Identify which cell holds the provided text, then report its [x, y] central coordinate. 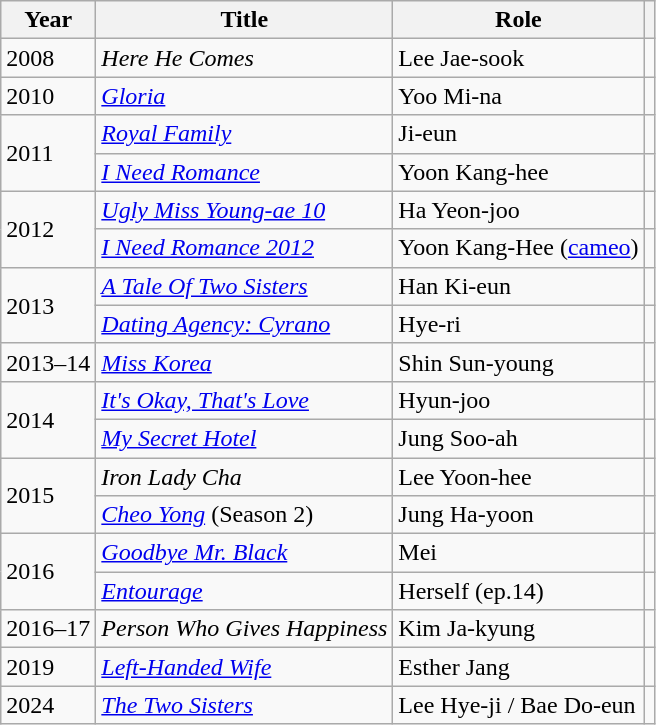
2016 [48, 572]
2011 [48, 153]
Dating Agency: Cyrano [244, 324]
Lee Yoon-hee [518, 477]
Mei [518, 553]
Lee Jae-sook [518, 58]
Yoon Kang-Hee (cameo) [518, 248]
2016–17 [48, 629]
Yoon Kang-hee [518, 172]
Person Who Gives Happiness [244, 629]
Entourage [244, 591]
Iron Lady Cha [244, 477]
2010 [48, 96]
Cheo Yong (Season 2) [244, 515]
Miss Korea [244, 362]
Ji-eun [518, 134]
The Two Sisters [244, 705]
Yoo Mi-na [518, 96]
Hye-ri [518, 324]
Jung Ha-yoon [518, 515]
Esther Jang [518, 667]
A Tale Of Two Sisters [244, 286]
Han Ki-eun [518, 286]
My Secret Hotel [244, 438]
I Need Romance 2012 [244, 248]
Here He Comes [244, 58]
2015 [48, 496]
Jung Soo-ah [518, 438]
Gloria [244, 96]
Ugly Miss Young-ae 10 [244, 210]
2024 [48, 705]
Lee Hye-ji / Bae Do-eun [518, 705]
Royal Family [244, 134]
2013 [48, 305]
2014 [48, 419]
Role [518, 20]
Ha Yeon-joo [518, 210]
2013–14 [48, 362]
Herself (ep.14) [518, 591]
Year [48, 20]
Left-Handed Wife [244, 667]
Goodbye Mr. Black [244, 553]
Hyun-joo [518, 400]
Kim Ja-kyung [518, 629]
2019 [48, 667]
2012 [48, 229]
It's Okay, That's Love [244, 400]
2008 [48, 58]
Title [244, 20]
I Need Romance [244, 172]
Shin Sun-young [518, 362]
